Locate the cell with the specified text and output its [x, y] center coordinate. 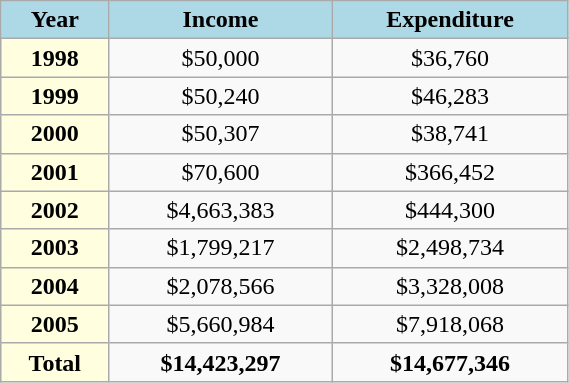
$50,240 [220, 96]
Total [55, 362]
$70,600 [220, 172]
$5,660,984 [220, 324]
$2,078,566 [220, 286]
1999 [55, 96]
2004 [55, 286]
$14,423,297 [220, 362]
2002 [55, 210]
$3,328,008 [450, 286]
$444,300 [450, 210]
2005 [55, 324]
Year [55, 20]
$1,799,217 [220, 248]
$50,000 [220, 58]
$46,283 [450, 96]
2003 [55, 248]
1998 [55, 58]
$2,498,734 [450, 248]
$36,760 [450, 58]
2000 [55, 134]
$366,452 [450, 172]
2001 [55, 172]
$50,307 [220, 134]
Income [220, 20]
$14,677,346 [450, 362]
$38,741 [450, 134]
$4,663,383 [220, 210]
Expenditure [450, 20]
$7,918,068 [450, 324]
